Search for the cell housing the specified text and yield its [X, Y] center coordinate. 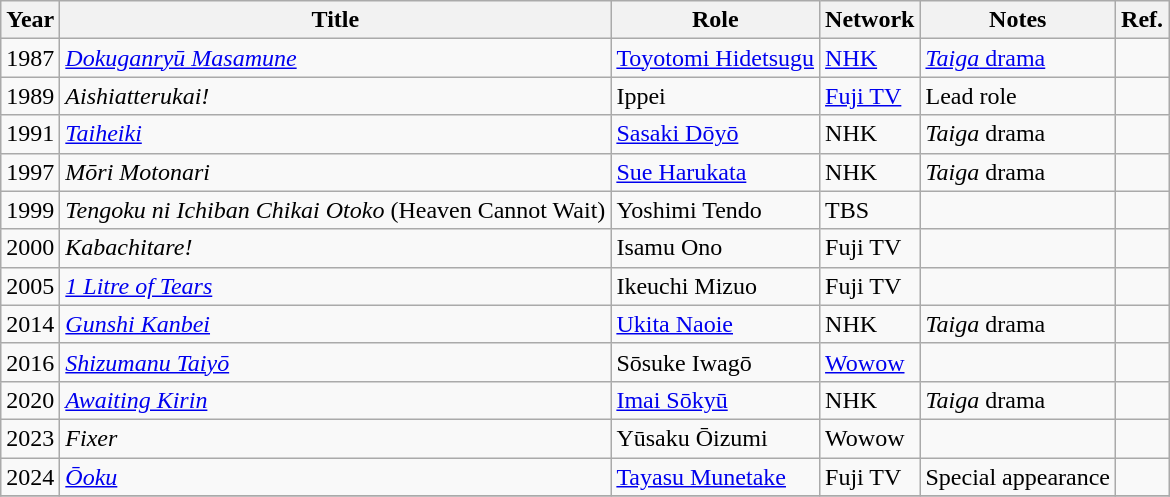
Ref. [1142, 20]
2000 [30, 248]
TBS [870, 210]
Toyotomi Hidetsugu [716, 58]
2023 [30, 438]
2014 [30, 324]
1 Litre of Tears [336, 286]
Special appearance [1018, 477]
Notes [1018, 20]
Ōoku [336, 477]
Fixer [336, 438]
Imai Sōkyū [716, 400]
1989 [30, 96]
Title [336, 20]
2024 [30, 477]
2016 [30, 362]
2020 [30, 400]
Shizumanu Taiyō [336, 362]
1991 [30, 134]
Role [716, 20]
Yoshimi Tendo [716, 210]
Tengoku ni Ichiban Chikai Otoko (Heaven Cannot Wait) [336, 210]
Isamu Ono [716, 248]
1997 [30, 172]
Taiheiki [336, 134]
Awaiting Kirin [336, 400]
1987 [30, 58]
2005 [30, 286]
Year [30, 20]
Lead role [1018, 96]
Aishiatterukai! [336, 96]
Kabachitare! [336, 248]
Tayasu Munetake [716, 477]
Sasaki Dōyō [716, 134]
1999 [30, 210]
Ippei [716, 96]
Sue Harukata [716, 172]
Network [870, 20]
Sōsuke Iwagō [716, 362]
Gunshi Kanbei [336, 324]
Ikeuchi Mizuo [716, 286]
Mōri Motonari [336, 172]
Dokuganryū Masamune [336, 58]
Ukita Naoie [716, 324]
Yūsaku Ōizumi [716, 438]
